Return the [X, Y] coordinate for the center point of the cell that contains the specified text.  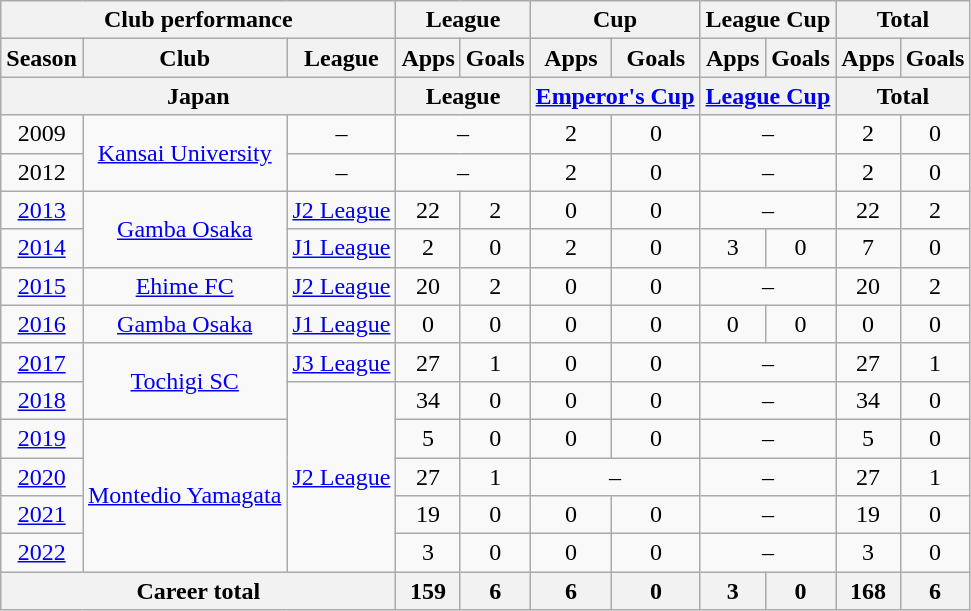
Tochigi SC [184, 381]
Club [184, 58]
Career total [198, 591]
Japan [198, 96]
168 [868, 591]
Cup [615, 20]
Season [42, 58]
Ehime FC [184, 286]
2017 [42, 362]
2012 [42, 172]
Kansai University [184, 153]
2019 [42, 438]
Emperor's Cup [615, 96]
2018 [42, 400]
2009 [42, 134]
2016 [42, 324]
7 [868, 248]
2021 [42, 515]
Club performance [198, 20]
2013 [42, 210]
2014 [42, 248]
J3 League [342, 362]
2015 [42, 286]
2020 [42, 477]
159 [428, 591]
Montedio Yamagata [184, 495]
2022 [42, 553]
